Determine the (X, Y) coordinate at the center of the cell enclosing the given text.  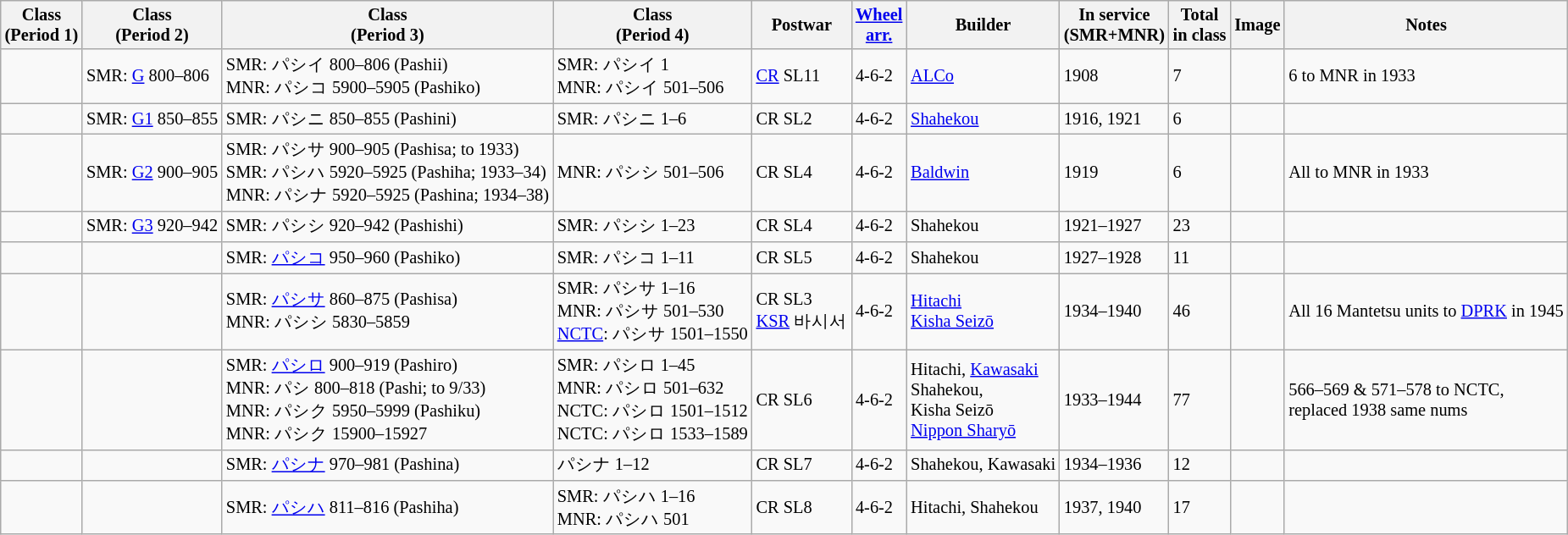
1933–1944 (1115, 400)
SMR: パシロ 1–45MNR: パシロ 501–632NCTC: パシロ 1501–1512NCTC: パシロ 1533–1589 (652, 400)
SMR: G3 920–942 (152, 227)
SMR: パシハ 1–16MNR: パシハ 501 (652, 507)
CR SL8 (801, 507)
SMR: パシコ 1–11 (652, 257)
SMR: パシナ 970–981 (Pashina) (388, 466)
46 (1200, 312)
1908 (1115, 76)
ALCo (983, 76)
SMR: パシニ 1–6 (652, 119)
Hitachi, KawasakiShahekou,Kisha SeizōNippon Sharyō (983, 400)
SMR: パシコ 950–960 (Pashiko) (388, 257)
Baldwin (983, 173)
23 (1200, 227)
パシナ 1–12 (652, 466)
SMR: パシイ 800–806 (Pashii)MNR: パシコ 5900–5905 (Pashiko) (388, 76)
Class(Period 3) (388, 25)
CR SL3KSR 바시서 (801, 312)
77 (1200, 400)
1919 (1115, 173)
Class(Period 1) (42, 25)
HitachiKisha Seizō (983, 312)
CR SL5 (801, 257)
SMR: G1 850–855 (152, 119)
SMR: パシシ 920–942 (Pashishi) (388, 227)
Image (1257, 25)
SMR: G2 900–905 (152, 173)
Totalin class (1200, 25)
Notes (1426, 25)
SMR: パシハ 811–816 (Pashiha) (388, 507)
SMR: パシニ 850–855 (Pashini) (388, 119)
CR SL6 (801, 400)
MNR: パシシ 501–506 (652, 173)
SMR: パシサ 860–875 (Pashisa)MNR: パシシ 5830–5859 (388, 312)
In service(SMR+MNR) (1115, 25)
SMR: パシロ 900–919 (Pashiro)MNR: パシ 800–818 (Pashi; to 9/33)MNR: パシク 5950–5999 (Pashiku)MNR: パシク 15900–15927 (388, 400)
Class(Period 4) (652, 25)
All 16 Mantetsu units to DPRK in 1945 (1426, 312)
Wheelarr. (879, 25)
SMR: パシシ 1–23 (652, 227)
6 to MNR in 1933 (1426, 76)
7 (1200, 76)
Builder (983, 25)
17 (1200, 507)
Postwar (801, 25)
1934–1936 (1115, 466)
Hitachi, Shahekou (983, 507)
1927–1928 (1115, 257)
12 (1200, 466)
SMR: パシサ 900–905 (Pashisa; to 1933)SMR: パシハ 5920–5925 (Pashiha; 1933–34)MNR: パシナ 5920–5925 (Pashina; 1934–38) (388, 173)
SMR: パシイ 1MNR: パシイ 501–506 (652, 76)
CR SL2 (801, 119)
Shahekou, Kawasaki (983, 466)
1937, 1940 (1115, 507)
SMR: パシサ 1–16MNR: パシサ 501–530NCTC: パシサ 1501–1550 (652, 312)
SMR: G 800–806 (152, 76)
CR SL11 (801, 76)
CR SL7 (801, 466)
566–569 & 571–578 to NCTC,replaced 1938 same nums (1426, 400)
11 (1200, 257)
All to MNR in 1933 (1426, 173)
1916, 1921 (1115, 119)
1934–1940 (1115, 312)
Class(Period 2) (152, 25)
1921–1927 (1115, 227)
